Detect which cell encompasses the target text, then output its (x, y) center coordinate. 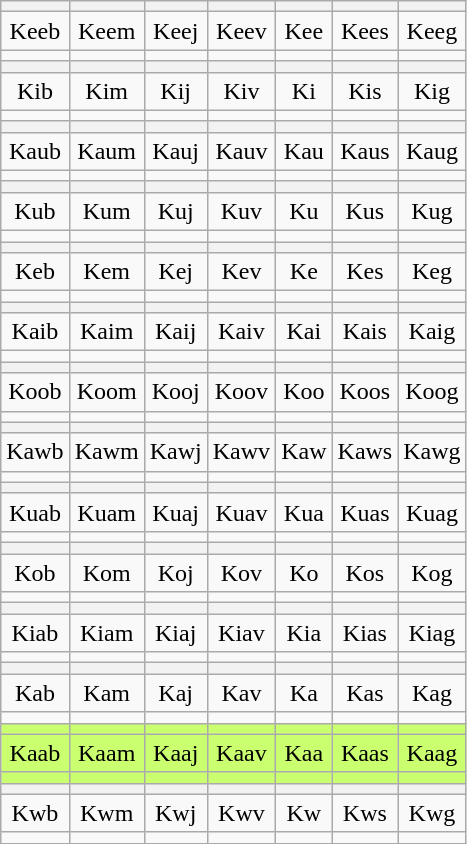
Kw (304, 813)
Kaj (176, 693)
Kaaj (176, 753)
Kaij (176, 332)
Kws (365, 813)
Kaab (35, 753)
Kiab (35, 633)
Kis (365, 91)
Kooj (176, 392)
Kig (432, 91)
Kib (35, 91)
Kawv (241, 452)
Kiv (241, 91)
Kaa (304, 753)
Kee (304, 31)
Koob (35, 392)
Kua (304, 512)
Kuam (106, 512)
Ki (304, 91)
Kuv (241, 211)
Koog (432, 392)
Kag (432, 693)
Kaag (432, 753)
Kub (35, 211)
Ka (304, 693)
Kab (35, 693)
Koj (176, 573)
Kaub (35, 151)
Kaib (35, 332)
Kes (365, 272)
Kwg (432, 813)
Kuaj (176, 512)
Kiaj (176, 633)
Koos (365, 392)
Kwj (176, 813)
Kia (304, 633)
Kuag (432, 512)
Kwm (106, 813)
Kob (35, 573)
Kaum (106, 151)
Kwv (241, 813)
Kawm (106, 452)
Kias (365, 633)
Ko (304, 573)
Kawg (432, 452)
Kos (365, 573)
Kov (241, 573)
Kug (432, 211)
Kev (241, 272)
Kawb (35, 452)
Kiam (106, 633)
Kauv (241, 151)
Kaug (432, 151)
Kuab (35, 512)
Kaiv (241, 332)
Kaam (106, 753)
Kum (106, 211)
Kiav (241, 633)
Keem (106, 31)
Kuav (241, 512)
Kaus (365, 151)
Kuj (176, 211)
Kauj (176, 151)
Ku (304, 211)
Kaas (365, 753)
Keeg (432, 31)
Kwb (35, 813)
Kai (304, 332)
Kiag (432, 633)
Kuas (365, 512)
Kim (106, 91)
Kaig (432, 332)
Koo (304, 392)
Kais (365, 332)
Kus (365, 211)
Kam (106, 693)
Keev (241, 31)
Koom (106, 392)
Kawj (176, 452)
Keej (176, 31)
Kav (241, 693)
Kij (176, 91)
Kaw (304, 452)
Kas (365, 693)
Kaav (241, 753)
Koov (241, 392)
Kaws (365, 452)
Keb (35, 272)
Kau (304, 151)
Kom (106, 573)
Kog (432, 573)
Kem (106, 272)
Kej (176, 272)
Keeb (35, 31)
Keg (432, 272)
Kees (365, 31)
Kaim (106, 332)
Ke (304, 272)
